Output the (x, y) coordinate of the center of the cell containing the given text.  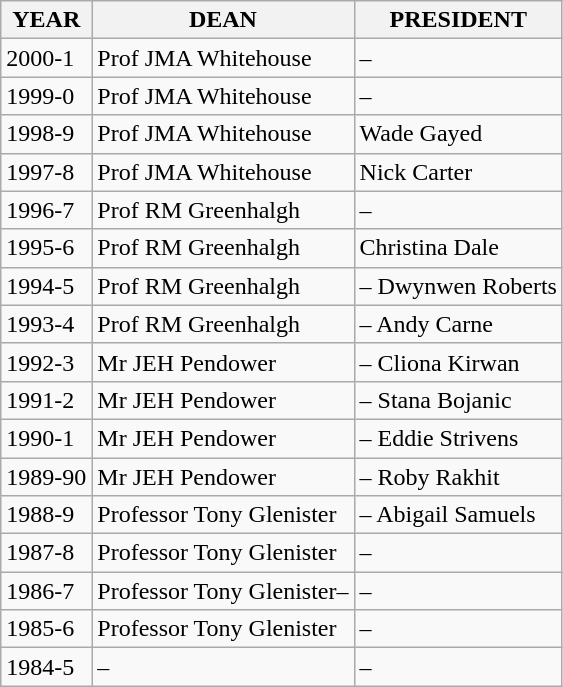
1992-3 (46, 362)
PRESIDENT (458, 20)
Professor Tony Glenister– (223, 591)
– Dwynwen Roberts (458, 286)
1990-1 (46, 438)
Christina Dale (458, 248)
1987-8 (46, 553)
– Cliona Kirwan (458, 362)
– Stana Bojanic (458, 400)
Nick Carter (458, 172)
1993-4 (46, 324)
– Roby Rakhit (458, 477)
1991-2 (46, 400)
1997-8 (46, 172)
1988-9 (46, 515)
Wade Gayed (458, 134)
1986-7 (46, 591)
1984-5 (46, 667)
– Abigail Samuels (458, 515)
1998-9 (46, 134)
– Eddie Strivens (458, 438)
1989-90 (46, 477)
1994-5 (46, 286)
1996-7 (46, 210)
2000-1 (46, 58)
1985-6 (46, 629)
– Andy Carne (458, 324)
1999-0 (46, 96)
YEAR (46, 20)
DEAN (223, 20)
1995-6 (46, 248)
